Output the (x, y) coordinate of the center of the cell containing the given text.  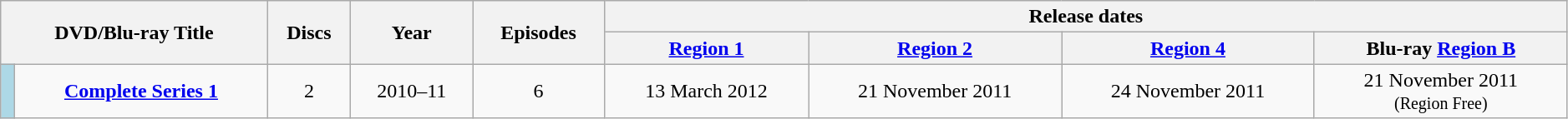
Year (412, 32)
2 (309, 92)
Release dates (1086, 17)
Region 4 (1188, 48)
21 November 2011 (936, 92)
Region 2 (936, 48)
Episodes (539, 32)
DVD/Blu-ray Title (134, 32)
Region 1 (706, 48)
24 November 2011 (1188, 92)
6 (539, 92)
Complete Series 1 (141, 92)
Discs (309, 32)
21 November 2011 (Region Free) (1440, 92)
2010–11 (412, 92)
13 March 2012 (706, 92)
Blu-ray Region B (1440, 48)
